For the text-containing cell, return its midpoint in (x, y) coordinate format. 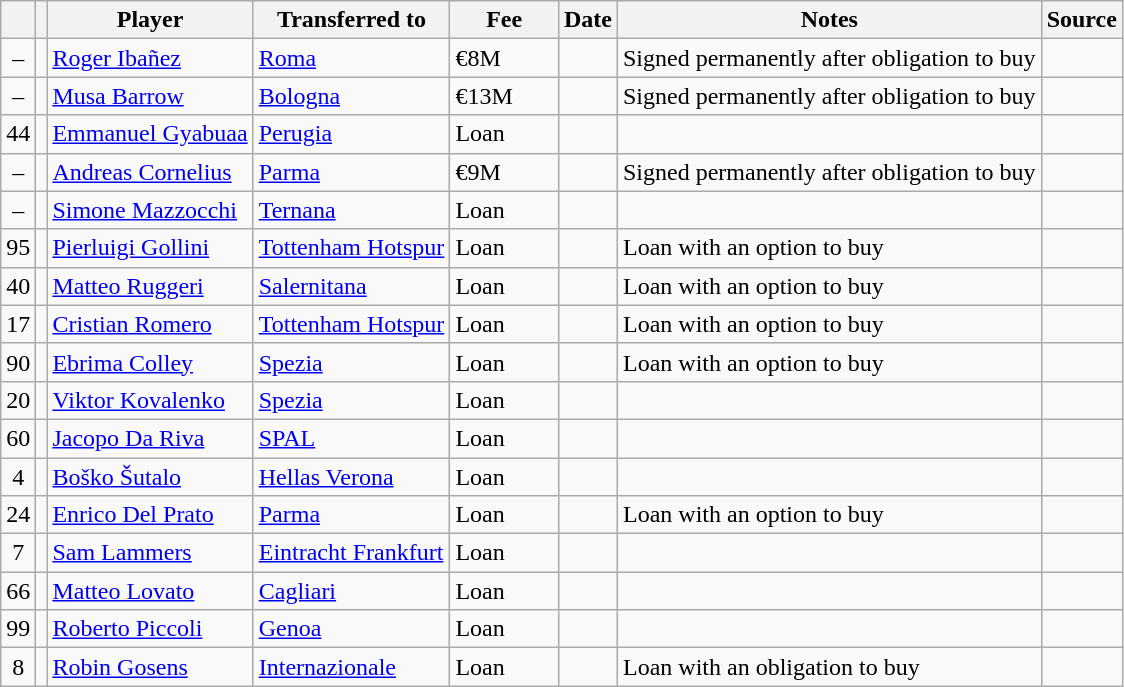
95 (18, 248)
Matteo Lovato (150, 591)
4 (18, 477)
40 (18, 286)
Salernitana (352, 286)
Simone Mazzocchi (150, 210)
20 (18, 400)
Pierluigi Gollini (150, 248)
Viktor Kovalenko (150, 400)
Player (150, 20)
Genoa (352, 629)
7 (18, 553)
Robin Gosens (150, 667)
90 (18, 362)
Roma (352, 58)
Andreas Cornelius (150, 172)
Boško Šutalo (150, 477)
Roger Ibañez (150, 58)
Cagliari (352, 591)
Fee (504, 20)
€8M (504, 58)
Roberto Piccoli (150, 629)
8 (18, 667)
Ebrima Colley (150, 362)
Emmanuel Gyabuaa (150, 134)
Date (588, 20)
Hellas Verona (352, 477)
SPAL (352, 438)
24 (18, 515)
Jacopo Da Riva (150, 438)
Source (1082, 20)
Bologna (352, 96)
Ternana (352, 210)
Enrico Del Prato (150, 515)
Matteo Ruggeri (150, 286)
Perugia (352, 134)
€13M (504, 96)
Transferred to (352, 20)
Musa Barrow (150, 96)
€9M (504, 172)
Cristian Romero (150, 324)
Sam Lammers (150, 553)
Notes (829, 20)
44 (18, 134)
66 (18, 591)
60 (18, 438)
Loan with an obligation to buy (829, 667)
17 (18, 324)
Eintracht Frankfurt (352, 553)
Internazionale (352, 667)
99 (18, 629)
